Find where the given text appears and provide that cell's center as [X, Y] coordinate. 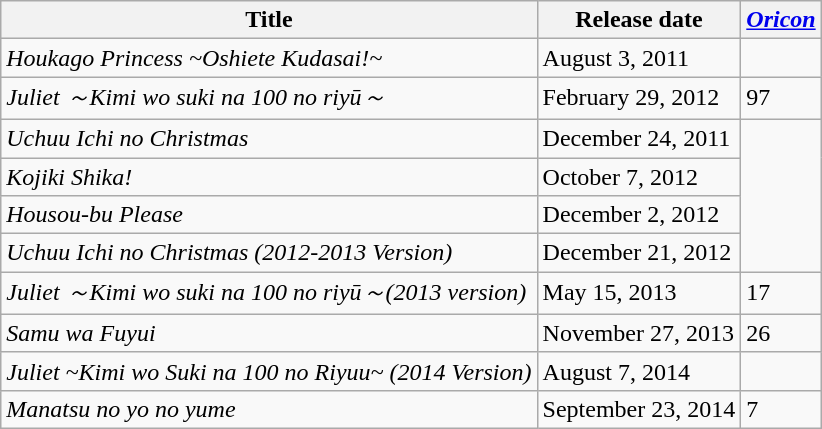
Oricon [781, 20]
September 23, 2014 [639, 409]
Samu wa Fuyui [269, 333]
October 7, 2012 [639, 177]
December 24, 2011 [639, 138]
Juliet ~Kimi wo Suki na 100 no Riyuu~ (2014 Version) [269, 371]
May 15, 2013 [639, 294]
Juliet ～Kimi wo suki na 100 no riyū～(2013 version) [269, 294]
November 27, 2013 [639, 333]
Uchuu Ichi no Christmas (2012-2013 Version) [269, 253]
26 [781, 333]
August 7, 2014 [639, 371]
17 [781, 294]
Release date [639, 20]
February 29, 2012 [639, 98]
Kojiki Shika! [269, 177]
Uchuu Ichi no Christmas [269, 138]
Juliet ～Kimi wo suki na 100 no riyū～ [269, 98]
December 21, 2012 [639, 253]
7 [781, 409]
Manatsu no yo no yume [269, 409]
Housou-bu Please [269, 215]
August 3, 2011 [639, 58]
97 [781, 98]
December 2, 2012 [639, 215]
Title [269, 20]
Houkago Princess ~Oshiete Kudasai!~ [269, 58]
